Return (X, Y) of the center of cell containing provided text 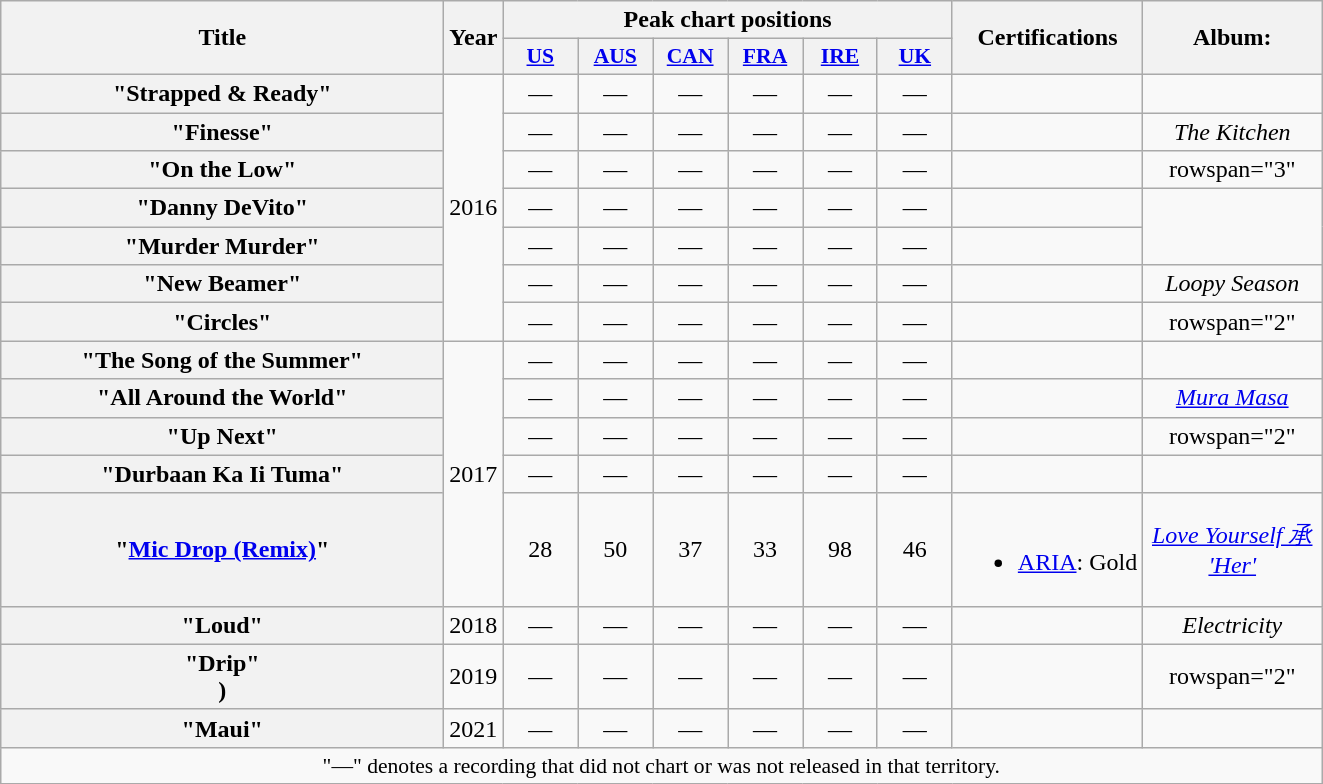
The Kitchen (1232, 131)
Album: (1232, 38)
"New Beamer" (222, 284)
Year (474, 38)
Peak chart positions (728, 20)
Loopy Season (1232, 284)
"Finesse" (222, 131)
"Strapped & Ready" (222, 93)
"Durbaan Ka Ii Tuma" (222, 474)
"Murder Murder" (222, 246)
Title (222, 38)
2018 (474, 625)
"Drip" ) (222, 676)
"—" denotes a recording that did not chart or was not released in that territory. (662, 765)
33 (766, 550)
UK (914, 57)
ARIA: Gold (1047, 550)
"Maui" (222, 728)
Love Yourself 承 'Her' (1232, 550)
50 (616, 550)
"Circles" (222, 322)
US (540, 57)
2021 (474, 728)
"Up Next" (222, 436)
"Danny DeVito" (222, 208)
46 (914, 550)
FRA (766, 57)
28 (540, 550)
"Loud" (222, 625)
2017 (474, 474)
2016 (474, 207)
"On the Low" (222, 170)
rowspan="3" (1232, 170)
"Mic Drop (Remix)" (222, 550)
"All Around the World" (222, 398)
Certifications (1047, 38)
CAN (690, 57)
IRE (840, 57)
Electricity (1232, 625)
2019 (474, 676)
98 (840, 550)
Mura Masa (1232, 398)
AUS (616, 57)
"The Song of the Summer" (222, 360)
37 (690, 550)
